Find where the given text appears and provide that cell's center as [X, Y] coordinate. 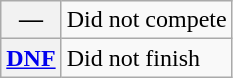
Did not finish [146, 58]
— [31, 20]
DNF [31, 58]
Did not compete [146, 20]
